Return (x, y) of the center of cell containing provided text 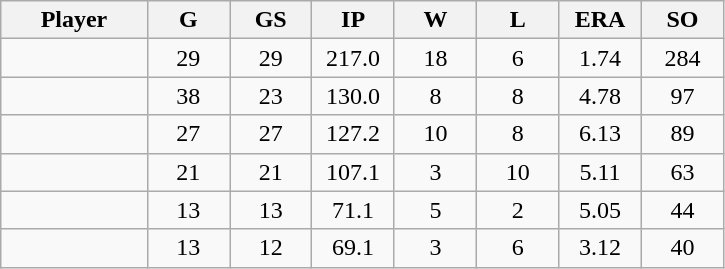
ERA (600, 20)
127.2 (353, 134)
5.05 (600, 210)
18 (435, 58)
G (188, 20)
1.74 (600, 58)
63 (682, 172)
69.1 (353, 248)
130.0 (353, 96)
2 (518, 210)
217.0 (353, 58)
5.11 (600, 172)
4.78 (600, 96)
107.1 (353, 172)
38 (188, 96)
97 (682, 96)
SO (682, 20)
23 (271, 96)
W (435, 20)
GS (271, 20)
44 (682, 210)
5 (435, 210)
40 (682, 248)
IP (353, 20)
284 (682, 58)
89 (682, 134)
71.1 (353, 210)
Player (74, 20)
L (518, 20)
3.12 (600, 248)
6.13 (600, 134)
12 (271, 248)
